Return the (x, y) coordinate for the center point of the cell that contains the specified text.  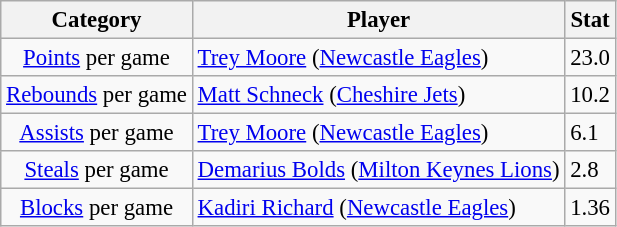
6.1 (590, 133)
2.8 (590, 170)
Player (378, 20)
Blocks per game (97, 208)
Points per game (97, 58)
Category (97, 20)
Stat (590, 20)
Demarius Bolds (Milton Keynes Lions) (378, 170)
Assists per game (97, 133)
Kadiri Richard (Newcastle Eagles) (378, 208)
Rebounds per game (97, 95)
1.36 (590, 208)
10.2 (590, 95)
Matt Schneck (Cheshire Jets) (378, 95)
Steals per game (97, 170)
23.0 (590, 58)
